Find where the given text appears and provide that cell's center as (X, Y) coordinate. 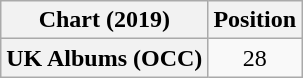
Position (255, 20)
28 (255, 58)
Chart (2019) (104, 20)
UK Albums (OCC) (104, 58)
